Return the [x, y] coordinate for the center point of the cell that contains the specified text.  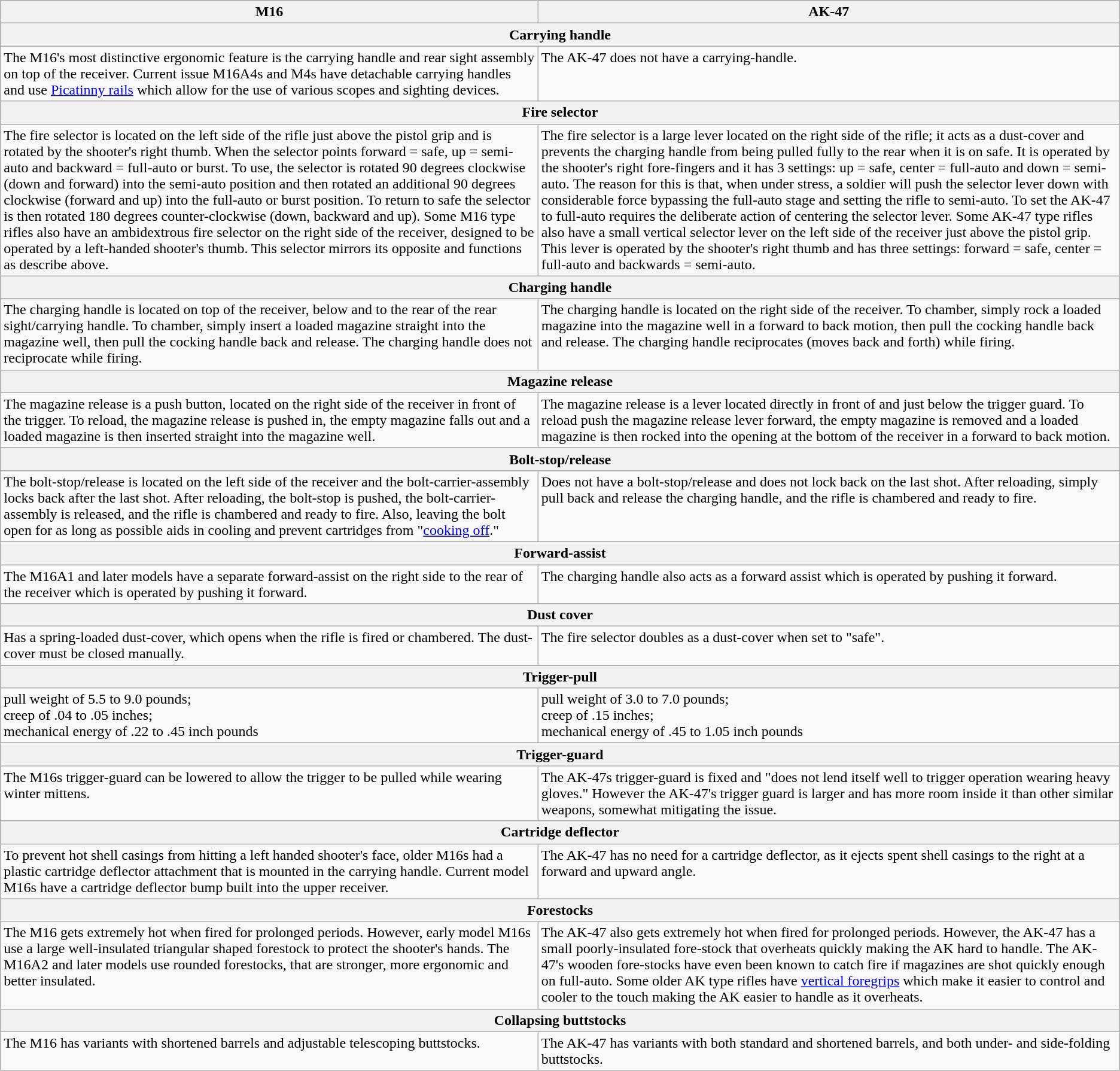
Trigger-pull [560, 677]
The charging handle also acts as a forward assist which is operated by pushing it forward. [829, 584]
The M16A1 and later models have a separate forward-assist on the right side to the rear of the receiver which is operated by pushing it forward. [269, 584]
Dust cover [560, 615]
The AK-47 has no need for a cartridge deflector, as it ejects spent shell casings to the right at a forward and upward angle. [829, 871]
Bolt-stop/release [560, 459]
Trigger-guard [560, 754]
Magazine release [560, 381]
The M16s trigger-guard can be lowered to allow the trigger to be pulled while wearing winter mittens. [269, 793]
AK-47 [829, 12]
The AK-47 has variants with both standard and shortened barrels, and both under- and side-folding buttstocks. [829, 1051]
The M16 has variants with shortened barrels and adjustable telescoping buttstocks. [269, 1051]
The fire selector doubles as a dust-cover when set to "safe". [829, 646]
Fire selector [560, 112]
Has a spring-loaded dust-cover, which opens when the rifle is fired or chambered. The dust-cover must be closed manually. [269, 646]
Carrying handle [560, 35]
Forestocks [560, 910]
The AK-47 does not have a carrying-handle. [829, 74]
pull weight of 5.5 to 9.0 pounds; creep of .04 to .05 inches; mechanical energy of .22 to .45 inch pounds [269, 716]
Charging handle [560, 287]
Cartridge deflector [560, 832]
Collapsing buttstocks [560, 1020]
Forward-assist [560, 553]
M16 [269, 12]
pull weight of 3.0 to 7.0 pounds; creep of .15 inches; mechanical energy of .45 to 1.05 inch pounds [829, 716]
